Pinpoint the cell where the given text exists, returning its (X, Y) midpoint coordinate. 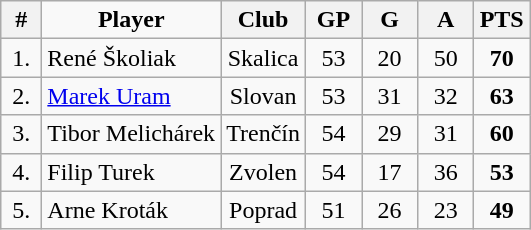
23 (446, 210)
49 (502, 210)
Player (132, 20)
PTS (502, 20)
29 (390, 134)
60 (502, 134)
G (390, 20)
36 (446, 172)
3. (22, 134)
70 (502, 58)
Skalica (264, 58)
51 (333, 210)
Zvolen (264, 172)
Trenčín (264, 134)
20 (390, 58)
50 (446, 58)
63 (502, 96)
Poprad (264, 210)
# (22, 20)
GP (333, 20)
Filip Turek (132, 172)
Marek Uram (132, 96)
2. (22, 96)
32 (446, 96)
26 (390, 210)
4. (22, 172)
Tibor Melichárek (132, 134)
1. (22, 58)
René Školiak (132, 58)
5. (22, 210)
Club (264, 20)
A (446, 20)
Slovan (264, 96)
Arne Kroták (132, 210)
17 (390, 172)
